Identify which cell holds the provided text, then report its (X, Y) central coordinate. 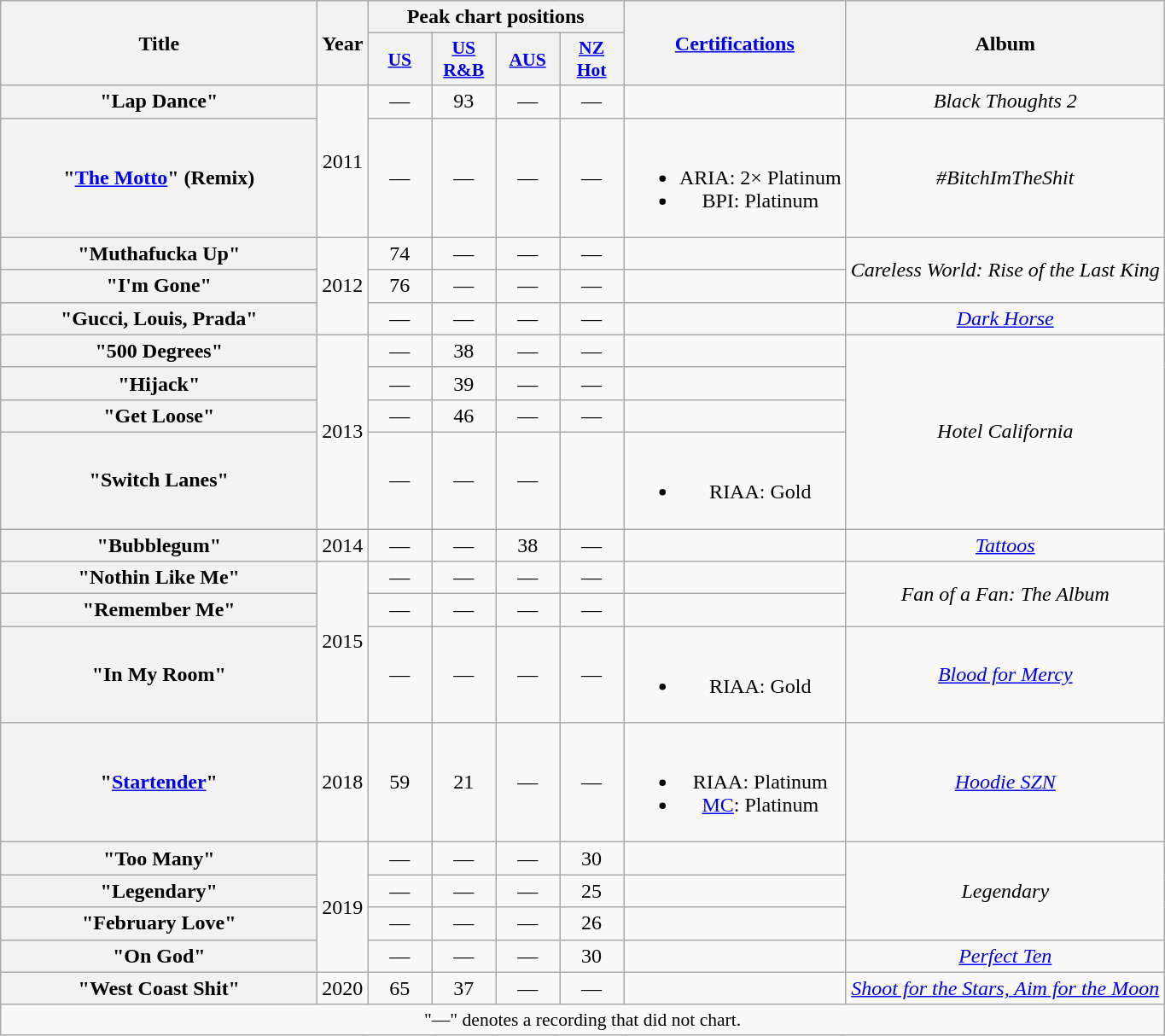
Title (159, 43)
2018 (343, 783)
ARIA: 2× PlatinumBPI: Platinum (734, 178)
39 (464, 383)
Dark Horse (1005, 318)
NZHot (592, 60)
2013 (343, 432)
"Nothin Like Me" (159, 578)
"Bubblegum" (159, 545)
65 (399, 988)
2012 (343, 286)
37 (464, 988)
Peak chart positions (496, 17)
Certifications (734, 43)
"Get Loose" (159, 416)
RIAA: PlatinumMC: Platinum (734, 783)
Hotel California (1005, 432)
2019 (343, 907)
"Startender" (159, 783)
US (399, 60)
2011 (343, 161)
25 (592, 891)
Album (1005, 43)
#BitchImTheShit (1005, 178)
"Muthafucka Up" (159, 253)
"Hijack" (159, 383)
USR&B (464, 60)
2020 (343, 988)
Fan of a Fan: The Album (1005, 594)
"On God" (159, 956)
Shoot for the Stars, Aim for the Moon (1005, 988)
Perfect Ten (1005, 956)
"The Motto" (Remix) (159, 178)
"I'm Gone" (159, 286)
"Legendary" (159, 891)
Legendary (1005, 891)
59 (399, 783)
"Remember Me" (159, 610)
46 (464, 416)
76 (399, 286)
"Gucci, Louis, Prada" (159, 318)
21 (464, 783)
93 (464, 102)
2015 (343, 642)
2014 (343, 545)
Hoodie SZN (1005, 783)
74 (399, 253)
AUS (527, 60)
"—" denotes a recording that did not chart. (583, 1020)
"500 Degrees" (159, 351)
"In My Room" (159, 674)
26 (592, 923)
"West Coast Shit" (159, 988)
Year (343, 43)
Careless World: Rise of the Last King (1005, 270)
Tattoos (1005, 545)
"Too Many" (159, 858)
"February Love" (159, 923)
Blood for Mercy (1005, 674)
"Switch Lanes" (159, 480)
"Lap Dance" (159, 102)
Black Thoughts 2 (1005, 102)
